Return (X, Y) of the center of cell containing provided text 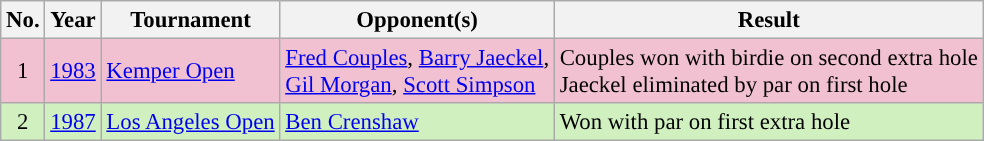
Fred Couples, Barry Jaeckel, Gil Morgan, Scott Simpson (417, 72)
1 (23, 72)
Year (73, 20)
Tournament (190, 20)
2 (23, 122)
No. (23, 20)
Ben Crenshaw (417, 122)
Couples won with birdie on second extra holeJaeckel eliminated by par on first hole (768, 72)
Los Angeles Open (190, 122)
Opponent(s) (417, 20)
1987 (73, 122)
Won with par on first extra hole (768, 122)
Result (768, 20)
1983 (73, 72)
Kemper Open (190, 72)
